Scan for the cell matching the given text and deliver its [X, Y] coordinate at center. 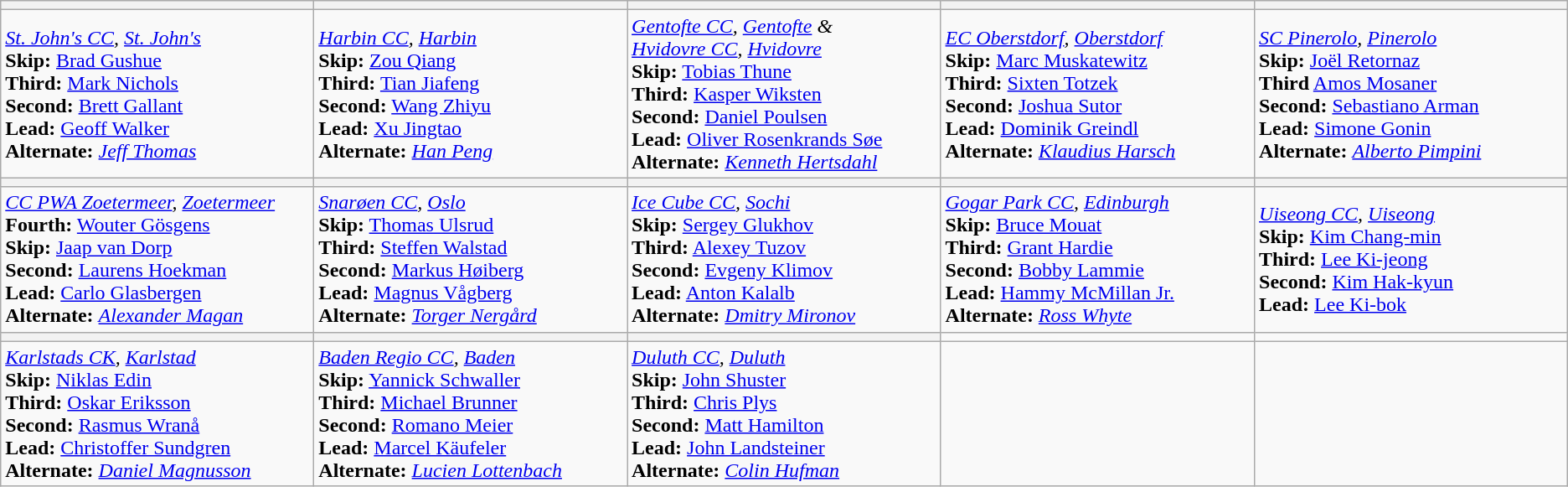
Duluth CC, DuluthSkip: John Shuster Third: Chris Plys Second: Matt Hamilton Lead: John Landsteiner Alternate: Colin Hufman [784, 414]
EC Oberstdorf, OberstdorfSkip: Marc Muskatewitz Third: Sixten Totzek Second: Joshua Sutor Lead: Dominik Greindl Alternate: Klaudius Harsch [1097, 94]
Baden Regio CC, BadenSkip: Yannick Schwaller Third: Michael Brunner Second: Romano Meier Lead: Marcel Käufeler Alternate: Lucien Lottenbach [471, 414]
St. John's CC, St. John'sSkip: Brad Gushue Third: Mark Nichols Second: Brett Gallant Lead: Geoff Walker Alternate: Jeff Thomas [157, 94]
Karlstads CK, KarlstadSkip: Niklas Edin Third: Oskar Eriksson Second: Rasmus Wranå Lead: Christoffer Sundgren Alternate: Daniel Magnusson [157, 414]
Harbin CC, HarbinSkip: Zou Qiang Third: Tian Jiafeng Second: Wang Zhiyu Lead: Xu Jingtao Alternate: Han Peng [471, 94]
Gogar Park CC, EdinburghSkip: Bruce Mouat Third: Grant Hardie Second: Bobby Lammie Lead: Hammy McMillan Jr. Alternate: Ross Whyte [1097, 260]
Uiseong CC, UiseongSkip: Kim Chang-min Third: Lee Ki-jeong Second: Kim Hak-kyun Lead: Lee Ki-bok [1411, 260]
Ice Cube CC, SochiSkip: Sergey Glukhov Third: Alexey Tuzov Second: Evgeny Klimov Lead: Anton Kalalb Alternate: Dmitry Mironov [784, 260]
SC Pinerolo, PineroloSkip: Joël Retornaz Third Amos Mosaner Second: Sebastiano Arman Lead: Simone Gonin Alternate: Alberto Pimpini [1411, 94]
Snarøen CC, OsloSkip: Thomas Ulsrud Third: Steffen Walstad Second: Markus Høiberg Lead: Magnus Vågberg Alternate: Torger Nergård [471, 260]
CC PWA Zoetermeer, ZoetermeerFourth: Wouter Gösgens Skip: Jaap van Dorp Second: Laurens Hoekman Lead: Carlo Glasbergen Alternate: Alexander Magan [157, 260]
